Capture the cell that displays the provided text and extract its [X, Y] central coordinate. 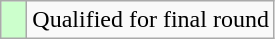
Qualified for final round [151, 20]
